Extract the (X, Y) coordinate from the center of the cell holding the provided text.  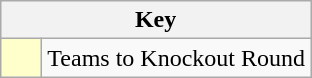
Teams to Knockout Round (176, 58)
Key (156, 20)
